Return the [X, Y] coordinate for the center point of the cell that contains the specified text.  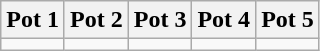
Pot 3 [160, 20]
Pot 5 [288, 20]
Pot 1 [33, 20]
Pot 4 [224, 20]
Pot 2 [96, 20]
